Determine the [X, Y] coordinate at the center of the cell enclosing the given text.  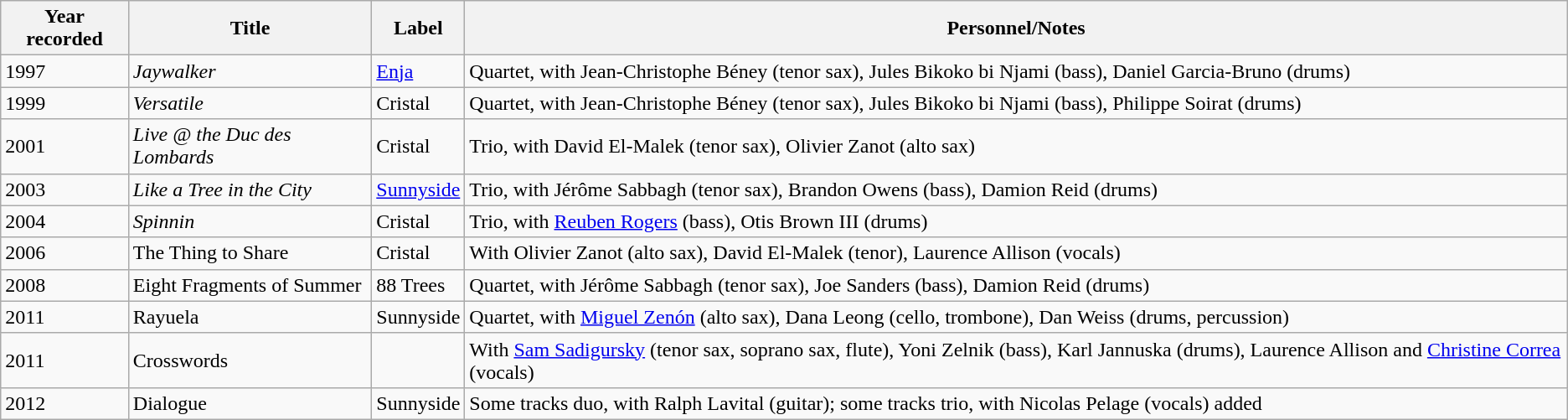
With Olivier Zanot (alto sax), David El-Malek (tenor), Laurence Allison (vocals) [1016, 253]
Enja [419, 71]
2008 [65, 285]
Dialogue [250, 403]
Title [250, 29]
Trio, with Jérôme Sabbagh (tenor sax), Brandon Owens (bass), Damion Reid (drums) [1016, 189]
2004 [65, 221]
Live @ the Duc des Lombards [250, 146]
Quartet, with Jean-Christophe Béney (tenor sax), Jules Bikoko bi Njami (bass), Philippe Soirat (drums) [1016, 103]
Quartet, with Jean-Christophe Béney (tenor sax), Jules Bikoko bi Njami (bass), Daniel Garcia-Bruno (drums) [1016, 71]
Like a Tree in the City [250, 189]
1997 [65, 71]
The Thing to Share [250, 253]
1999 [65, 103]
Crosswords [250, 360]
Spinnin [250, 221]
2003 [65, 189]
Versatile [250, 103]
88 Trees [419, 285]
2001 [65, 146]
Quartet, with Miguel Zenón (alto sax), Dana Leong (cello, trombone), Dan Weiss (drums, percussion) [1016, 317]
Jaywalker [250, 71]
Rayuela [250, 317]
Some tracks duo, with Ralph Lavital (guitar); some tracks trio, with Nicolas Pelage (vocals) added [1016, 403]
2006 [65, 253]
2012 [65, 403]
Label [419, 29]
Trio, with Reuben Rogers (bass), Otis Brown III (drums) [1016, 221]
Trio, with David El-Malek (tenor sax), Olivier Zanot (alto sax) [1016, 146]
Eight Fragments of Summer [250, 285]
Personnel/Notes [1016, 29]
Quartet, with Jérôme Sabbagh (tenor sax), Joe Sanders (bass), Damion Reid (drums) [1016, 285]
With Sam Sadigursky (tenor sax, soprano sax, flute), Yoni Zelnik (bass), Karl Jannuska (drums), Laurence Allison and Christine Correa (vocals) [1016, 360]
Year recorded [65, 29]
